Capture the cell that displays the provided text and extract its (X, Y) central coordinate. 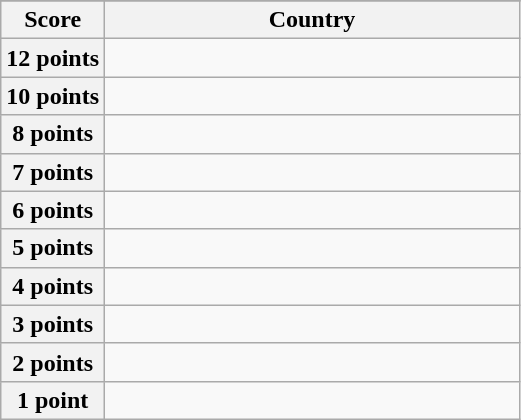
4 points (53, 286)
7 points (53, 172)
5 points (53, 248)
1 point (53, 400)
3 points (53, 324)
8 points (53, 134)
2 points (53, 362)
12 points (53, 58)
10 points (53, 96)
Country (312, 20)
6 points (53, 210)
Score (53, 20)
